Search for the cell housing the specified text and yield its [x, y] center coordinate. 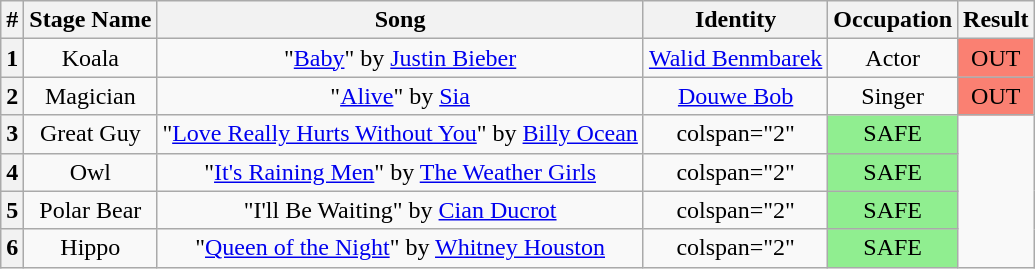
# [12, 20]
Result [996, 20]
"Baby" by Justin Bieber [400, 58]
Douwe Bob [735, 96]
Walid Benmbarek [735, 58]
Song [400, 20]
Great Guy [90, 134]
2 [12, 96]
"It's Raining Men" by The Weather Girls [400, 172]
Magician [90, 96]
Stage Name [90, 20]
"Love Really Hurts Without You" by Billy Ocean [400, 134]
Occupation [893, 20]
Singer [893, 96]
5 [12, 210]
Hippo [90, 248]
1 [12, 58]
"Alive" by Sia [400, 96]
Actor [893, 58]
"I'll Be Waiting" by Cian Ducrot [400, 210]
6 [12, 248]
Koala [90, 58]
"Queen of the Night" by Whitney Houston [400, 248]
Owl [90, 172]
Identity [735, 20]
4 [12, 172]
Polar Bear [90, 210]
3 [12, 134]
